Search for the cell housing the specified text and yield its (X, Y) center coordinate. 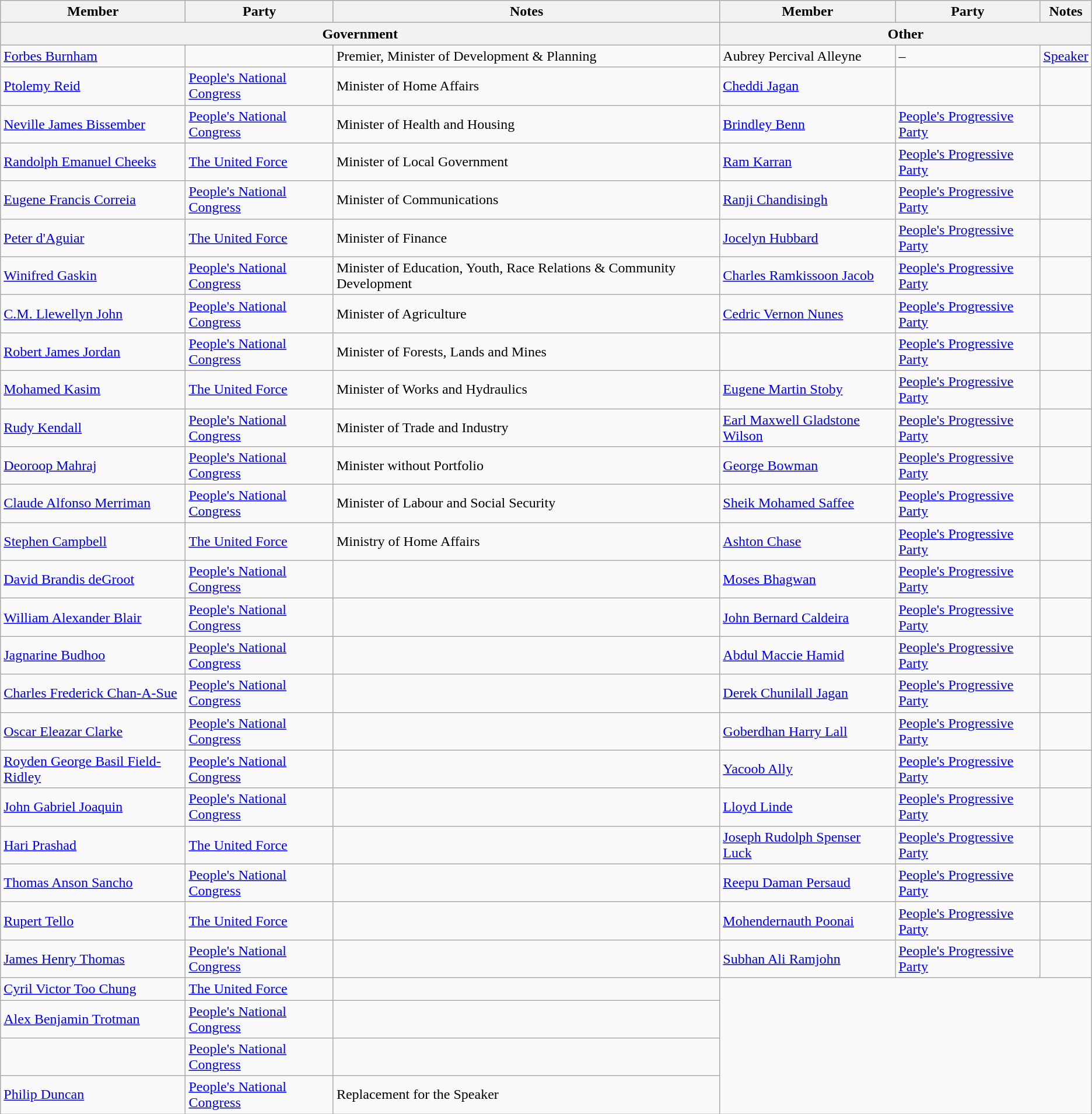
Jagnarine Budhoo (93, 656)
Mohamed Kasim (93, 390)
Claude Alfonso Merriman (93, 504)
Ashton Chase (807, 541)
Oscar Eleazar Clarke (93, 731)
Hari Prashad (93, 845)
Derek Chunilall Jagan (807, 693)
Cheddi Jagan (807, 86)
John Bernard Caldeira (807, 617)
Eugene Martin Stoby (807, 390)
Ministry of Home Affairs (526, 541)
James Henry Thomas (93, 959)
C.M. Llewellyn John (93, 314)
Philip Duncan (93, 1095)
John Gabriel Joaquin (93, 807)
Moses Bhagwan (807, 580)
Minister of Agriculture (526, 314)
Aubrey Percival Alleyne (807, 56)
Ram Karran (807, 162)
Charles Frederick Chan-A-Sue (93, 693)
Mohendernauth Poonai (807, 920)
Cyril Victor Too Chung (93, 989)
Yacoob Ally (807, 769)
Thomas Anson Sancho (93, 883)
David Brandis deGroot (93, 580)
Ranji Chandisingh (807, 199)
George Bowman (807, 465)
Minister without Portfolio (526, 465)
Minister of Home Affairs (526, 86)
Speaker (1066, 56)
Royden George Basil Field-Ridley (93, 769)
Randolph Emanuel Cheeks (93, 162)
Goberdhan Harry Lall (807, 731)
Rudy Kendall (93, 427)
Charles Ramkissoon Jacob (807, 275)
Earl Maxwell Gladstone Wilson (807, 427)
Cedric Vernon Nunes (807, 314)
Minister of Education, Youth, Race Relations & Community Development (526, 275)
Minister of Trade and Industry (526, 427)
Subhan Ali Ramjohn (807, 959)
Abdul Maccie Hamid (807, 656)
Premier, Minister of Development & Planning (526, 56)
Robert James Jordan (93, 351)
Minister of Finance (526, 238)
Sheik Mohamed Saffee (807, 504)
Peter d'Aguiar (93, 238)
Deoroop Mahraj (93, 465)
Stephen Campbell (93, 541)
Reepu Daman Persaud (807, 883)
Minister of Health and Housing (526, 124)
Minister of Local Government (526, 162)
Brindley Benn (807, 124)
Other (905, 34)
Neville James Bissember (93, 124)
Ptolemy Reid (93, 86)
Replacement for the Speaker (526, 1095)
Eugene Francis Correia (93, 199)
Minister of Labour and Social Security (526, 504)
Minister of Works and Hydraulics (526, 390)
Minister of Communications (526, 199)
Winifred Gaskin (93, 275)
Government (360, 34)
Rupert Tello (93, 920)
Joseph Rudolph Spenser Luck (807, 845)
Lloyd Linde (807, 807)
Alex Benjamin Trotman (93, 1018)
Jocelyn Hubbard (807, 238)
Forbes Burnham (93, 56)
Minister of Forests, Lands and Mines (526, 351)
– (968, 56)
William Alexander Blair (93, 617)
